Provide the (x, y) coordinate of the cell's center where the given text is located.  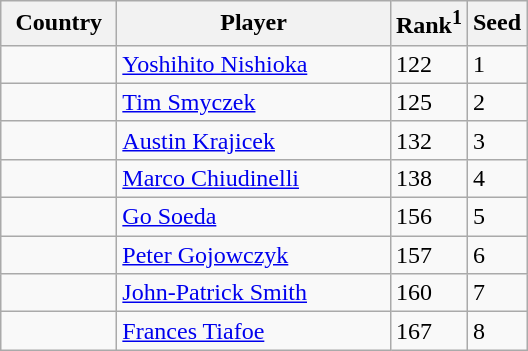
160 (428, 293)
6 (496, 255)
5 (496, 217)
Tim Smyczek (254, 102)
Seed (496, 24)
Country (59, 24)
8 (496, 331)
1 (496, 64)
Player (254, 24)
122 (428, 64)
Frances Tiafoe (254, 331)
3 (496, 140)
Go Soeda (254, 217)
7 (496, 293)
John-Patrick Smith (254, 293)
Yoshihito Nishioka (254, 64)
167 (428, 331)
Peter Gojowczyk (254, 255)
Rank1 (428, 24)
132 (428, 140)
125 (428, 102)
Austin Krajicek (254, 140)
Marco Chiudinelli (254, 178)
138 (428, 178)
156 (428, 217)
4 (496, 178)
157 (428, 255)
2 (496, 102)
